Provide the (x, y) coordinate of the cell's center where the given text is located.  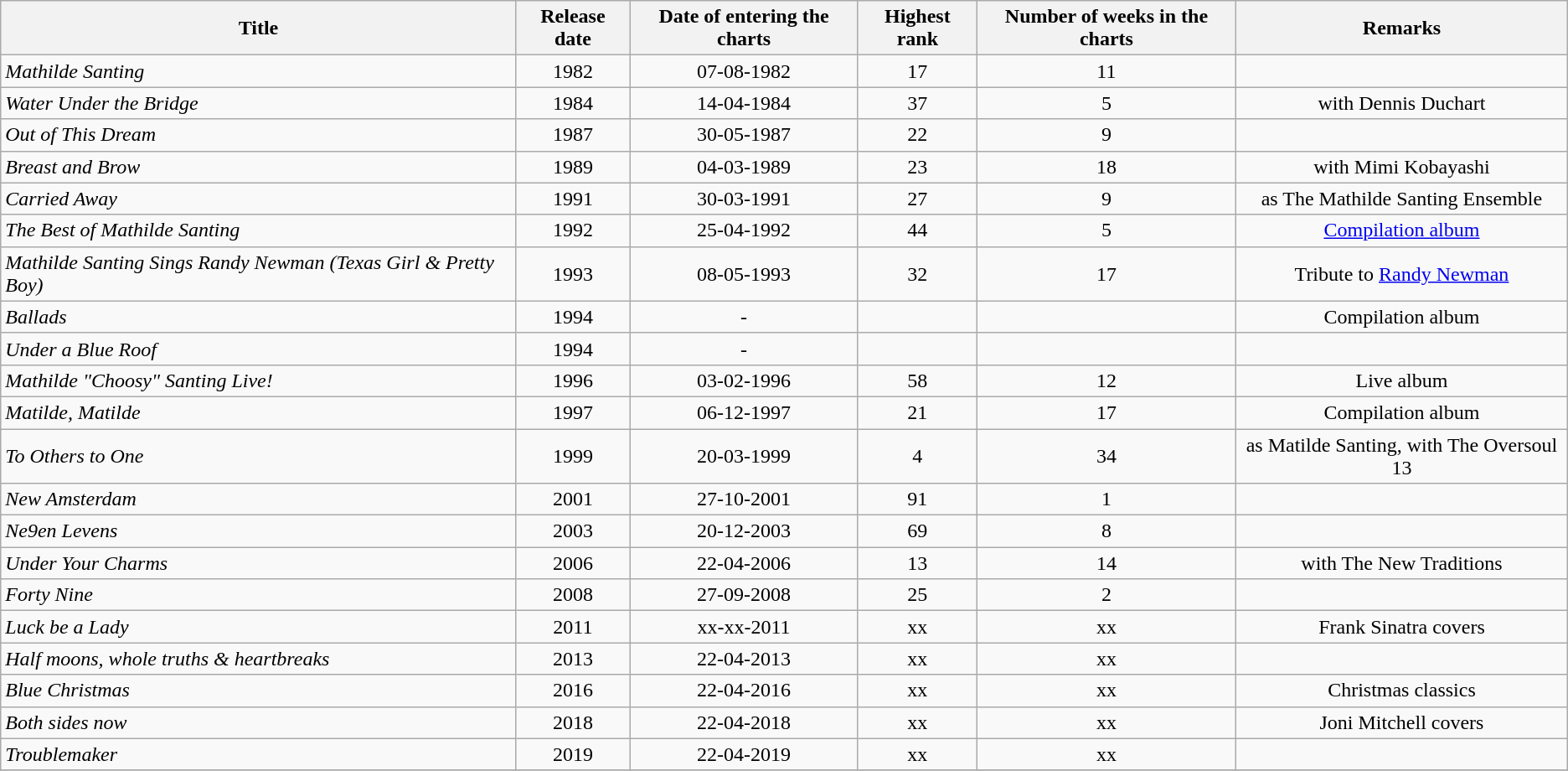
Number of weeks in the charts (1106, 28)
2013 (573, 659)
Half moons, whole truths & heartbreaks (259, 659)
1984 (573, 103)
as Matilde Santing, with The Oversoul 13 (1402, 456)
32 (917, 273)
Both sides now (259, 722)
2011 (573, 627)
Ne9en Levens (259, 531)
Blue Christmas (259, 691)
1993 (573, 273)
with The New Traditions (1402, 563)
To Others to One (259, 456)
22-04-2013 (744, 659)
03-02-1996 (744, 380)
Release date (573, 28)
06-12-1997 (744, 412)
with Mimi Kobayashi (1402, 167)
1992 (573, 230)
58 (917, 380)
Matilde, Matilde (259, 412)
1 (1106, 499)
27-09-2008 (744, 595)
Highest rank (917, 28)
21 (917, 412)
Mathilde Santing (259, 71)
22-04-2016 (744, 691)
13 (917, 563)
1982 (573, 71)
20-03-1999 (744, 456)
xx-xx-2011 (744, 627)
04-03-1989 (744, 167)
8 (1106, 531)
34 (1106, 456)
Date of entering the charts (744, 28)
25-04-1992 (744, 230)
27-10-2001 (744, 499)
07-08-1982 (744, 71)
Carried Away (259, 199)
2008 (573, 595)
Mathilde Santing Sings Randy Newman (Texas Girl & Pretty Boy) (259, 273)
2 (1106, 595)
22-04-2006 (744, 563)
Under Your Charms (259, 563)
25 (917, 595)
Troublemaker (259, 754)
18 (1106, 167)
Luck be a Lady (259, 627)
with Dennis Duchart (1402, 103)
Mathilde "Choosy" Santing Live! (259, 380)
1987 (573, 135)
30-03-1991 (744, 199)
Christmas classics (1402, 691)
12 (1106, 380)
20-12-2003 (744, 531)
1991 (573, 199)
27 (917, 199)
91 (917, 499)
14-04-1984 (744, 103)
2001 (573, 499)
22 (917, 135)
08-05-1993 (744, 273)
2018 (573, 722)
44 (917, 230)
Tribute to Randy Newman (1402, 273)
Water Under the Bridge (259, 103)
Title (259, 28)
New Amsterdam (259, 499)
Frank Sinatra covers (1402, 627)
22-04-2018 (744, 722)
2019 (573, 754)
1999 (573, 456)
Remarks (1402, 28)
Breast and Brow (259, 167)
30-05-1987 (744, 135)
69 (917, 531)
22-04-2019 (744, 754)
The Best of Mathilde Santing (259, 230)
Joni Mitchell covers (1402, 722)
Live album (1402, 380)
2006 (573, 563)
Out of This Dream (259, 135)
2003 (573, 531)
1989 (573, 167)
1997 (573, 412)
1996 (573, 380)
Under a Blue Roof (259, 349)
as The Mathilde Santing Ensemble (1402, 199)
37 (917, 103)
14 (1106, 563)
Forty Nine (259, 595)
2016 (573, 691)
4 (917, 456)
11 (1106, 71)
Ballads (259, 317)
23 (917, 167)
